Identify which cell holds the provided text, then report its [x, y] central coordinate. 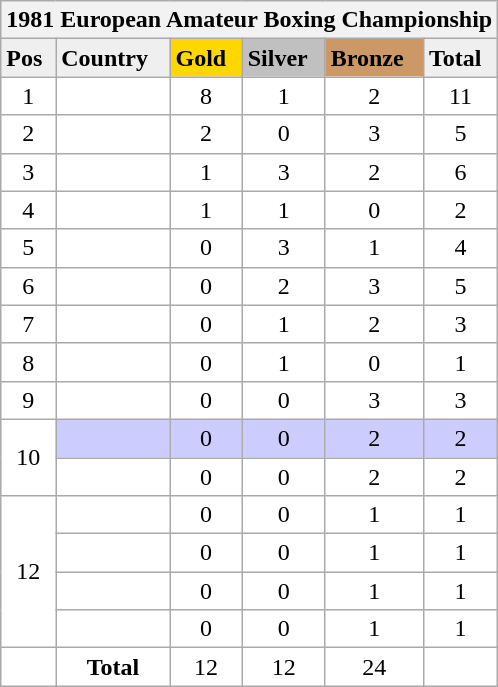
1981 European Amateur Boxing Championship [250, 20]
Bronze [374, 58]
Silver [284, 58]
7 [28, 324]
11 [460, 96]
Gold [206, 58]
9 [28, 400]
Country [113, 58]
Pos [28, 58]
24 [374, 667]
10 [28, 457]
